Scan for the cell matching the given text and deliver its [X, Y] coordinate at center. 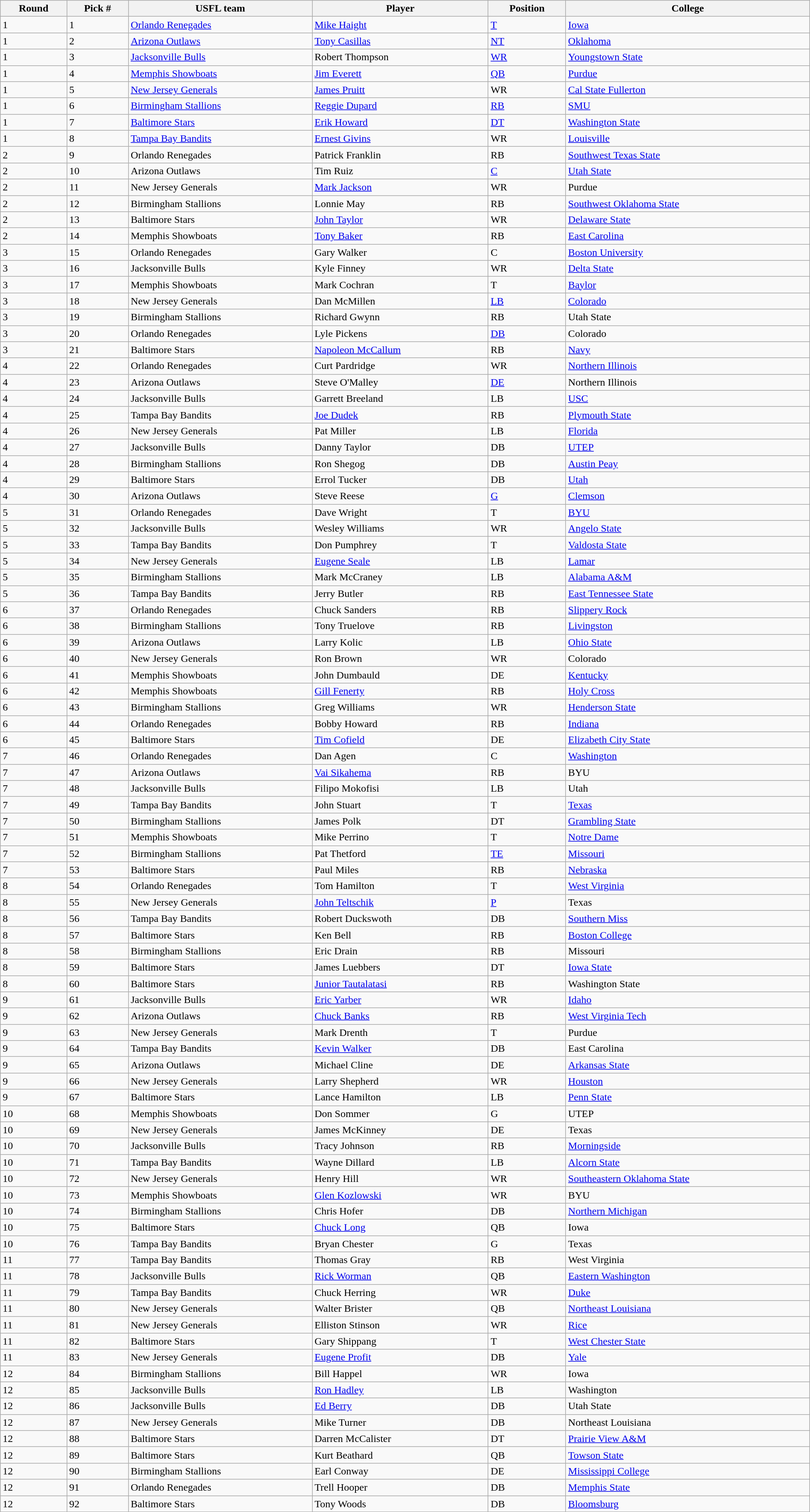
Navy [688, 350]
16 [97, 269]
49 [97, 805]
Earl Conway [400, 1471]
18 [97, 301]
65 [97, 1065]
Austin Peay [688, 463]
Mark McCraney [400, 577]
Prairie View A&M [688, 1439]
22 [97, 366]
Larry Shepherd [400, 1081]
Penn State [688, 1097]
Towson State [688, 1455]
Jim Everett [400, 73]
Lance Hamilton [400, 1097]
72 [97, 1179]
Kyle Finney [400, 269]
Tim Ruiz [400, 171]
47 [97, 772]
Dave Wright [400, 512]
87 [97, 1422]
48 [97, 789]
Southeastern Oklahoma State [688, 1179]
Yale [688, 1357]
35 [97, 577]
Gary Walker [400, 252]
32 [97, 529]
Bobby Howard [400, 724]
46 [97, 756]
SMU [688, 106]
Ernest Givins [400, 138]
Larry Kolic [400, 642]
Bryan Chester [400, 1244]
55 [97, 902]
TE [527, 854]
Iowa State [688, 967]
Steve Reese [400, 496]
Ron Shegog [400, 463]
28 [97, 463]
73 [97, 1195]
Vai Sikahema [400, 772]
30 [97, 496]
Napoleon McCallum [400, 350]
Curt Pardridge [400, 366]
Joe Dudek [400, 415]
84 [97, 1374]
70 [97, 1146]
Henry Hill [400, 1179]
91 [97, 1487]
24 [97, 398]
Richard Gwynn [400, 317]
Delaware State [688, 220]
USC [688, 398]
75 [97, 1227]
83 [97, 1357]
50 [97, 821]
41 [97, 675]
Player [400, 9]
Position [527, 9]
39 [97, 642]
Indiana [688, 724]
85 [97, 1390]
Mike Turner [400, 1422]
Nebraska [688, 870]
78 [97, 1276]
34 [97, 561]
64 [97, 1049]
Lonnie May [400, 204]
Mississippi College [688, 1471]
Pat Miller [400, 431]
Gary Shippang [400, 1341]
62 [97, 1016]
Alcorn State [688, 1162]
Delta State [688, 269]
71 [97, 1162]
Kevin Walker [400, 1049]
Clemson [688, 496]
58 [97, 951]
81 [97, 1325]
Valdosta State [688, 545]
Cal State Fullerton [688, 90]
31 [97, 512]
Louisville [688, 138]
Garrett Breeland [400, 398]
Slippery Rock [688, 610]
College [688, 9]
John Taylor [400, 220]
Trell Hooper [400, 1487]
43 [97, 707]
Lamar [688, 561]
Tim Cofield [400, 740]
Southwest Texas State [688, 155]
Reggie Dupard [400, 106]
Dan McMillen [400, 301]
James Luebbers [400, 967]
Ed Berry [400, 1406]
Jerry Butler [400, 594]
Boston University [688, 252]
56 [97, 918]
Tony Woods [400, 1503]
52 [97, 854]
Thomas Gray [400, 1260]
92 [97, 1503]
Boston College [688, 935]
Chuck Long [400, 1227]
Dan Agen [400, 756]
James Polk [400, 821]
76 [97, 1244]
Steve O'Malley [400, 382]
44 [97, 724]
29 [97, 480]
Glen Kozlowski [400, 1195]
Greg Williams [400, 707]
Bloomsburg [688, 1503]
Ron Brown [400, 658]
Grambling State [688, 821]
77 [97, 1260]
Erik Howard [400, 122]
23 [97, 382]
17 [97, 285]
Idaho [688, 1000]
Eugene Profit [400, 1357]
Baylor [688, 285]
15 [97, 252]
Ken Bell [400, 935]
Chuck Banks [400, 1016]
Robert Thompson [400, 57]
Pick # [97, 9]
38 [97, 626]
82 [97, 1341]
Houston [688, 1081]
42 [97, 691]
Rice [688, 1325]
Youngstown State [688, 57]
Bill Happel [400, 1374]
Kurt Beathard [400, 1455]
21 [97, 350]
Don Sommer [400, 1114]
Tom Hamilton [400, 886]
59 [97, 967]
Round [34, 9]
Wesley Williams [400, 529]
Elizabeth City State [688, 740]
57 [97, 935]
Plymouth State [688, 415]
67 [97, 1097]
Paul Miles [400, 870]
John Stuart [400, 805]
Mark Cochran [400, 285]
80 [97, 1309]
60 [97, 983]
53 [97, 870]
51 [97, 837]
Eugene Seale [400, 561]
88 [97, 1439]
25 [97, 415]
61 [97, 1000]
Mike Perrino [400, 837]
Kentucky [688, 675]
13 [97, 220]
Robert Duckswoth [400, 918]
James Pruitt [400, 90]
74 [97, 1211]
Notre Dame [688, 837]
James McKinney [400, 1130]
East Tennessee State [688, 594]
40 [97, 658]
Chris Hofer [400, 1211]
Pat Thetford [400, 854]
Memphis State [688, 1487]
14 [97, 236]
66 [97, 1081]
USFL team [220, 9]
Errol Tucker [400, 480]
Chuck Herring [400, 1293]
Henderson State [688, 707]
Livingston [688, 626]
Eastern Washington [688, 1276]
Gill Fenerty [400, 691]
Don Pumphrey [400, 545]
Tony Truelove [400, 626]
26 [97, 431]
Morningside [688, 1146]
Holy Cross [688, 691]
Mike Haight [400, 25]
90 [97, 1471]
Alabama A&M [688, 577]
West Virginia Tech [688, 1016]
Rick Worman [400, 1276]
27 [97, 447]
Tony Baker [400, 236]
Filipo Mokofisi [400, 789]
Tony Casillas [400, 41]
Chuck Sanders [400, 610]
Mark Jackson [400, 187]
Junior Tautalatasi [400, 983]
45 [97, 740]
Tracy Johnson [400, 1146]
Florida [688, 431]
89 [97, 1455]
19 [97, 317]
Arkansas State [688, 1065]
Walter Brister [400, 1309]
69 [97, 1130]
Northern Michigan [688, 1211]
John Teltschik [400, 902]
Oklahoma [688, 41]
NT [527, 41]
37 [97, 610]
P [527, 902]
Wayne Dillard [400, 1162]
86 [97, 1406]
Ron Hadley [400, 1390]
54 [97, 886]
Eric Drain [400, 951]
Eric Yarber [400, 1000]
West Chester State [688, 1341]
Southwest Oklahoma State [688, 204]
Danny Taylor [400, 447]
33 [97, 545]
Darren McCalister [400, 1439]
20 [97, 333]
68 [97, 1114]
36 [97, 594]
63 [97, 1032]
Angelo State [688, 529]
Duke [688, 1293]
John Dumbauld [400, 675]
79 [97, 1293]
Elliston Stinson [400, 1325]
Patrick Franklin [400, 155]
Michael Cline [400, 1065]
Lyle Pickens [400, 333]
Mark Drenth [400, 1032]
Ohio State [688, 642]
Southern Miss [688, 918]
